Search for the cell housing the specified text and yield its (X, Y) center coordinate. 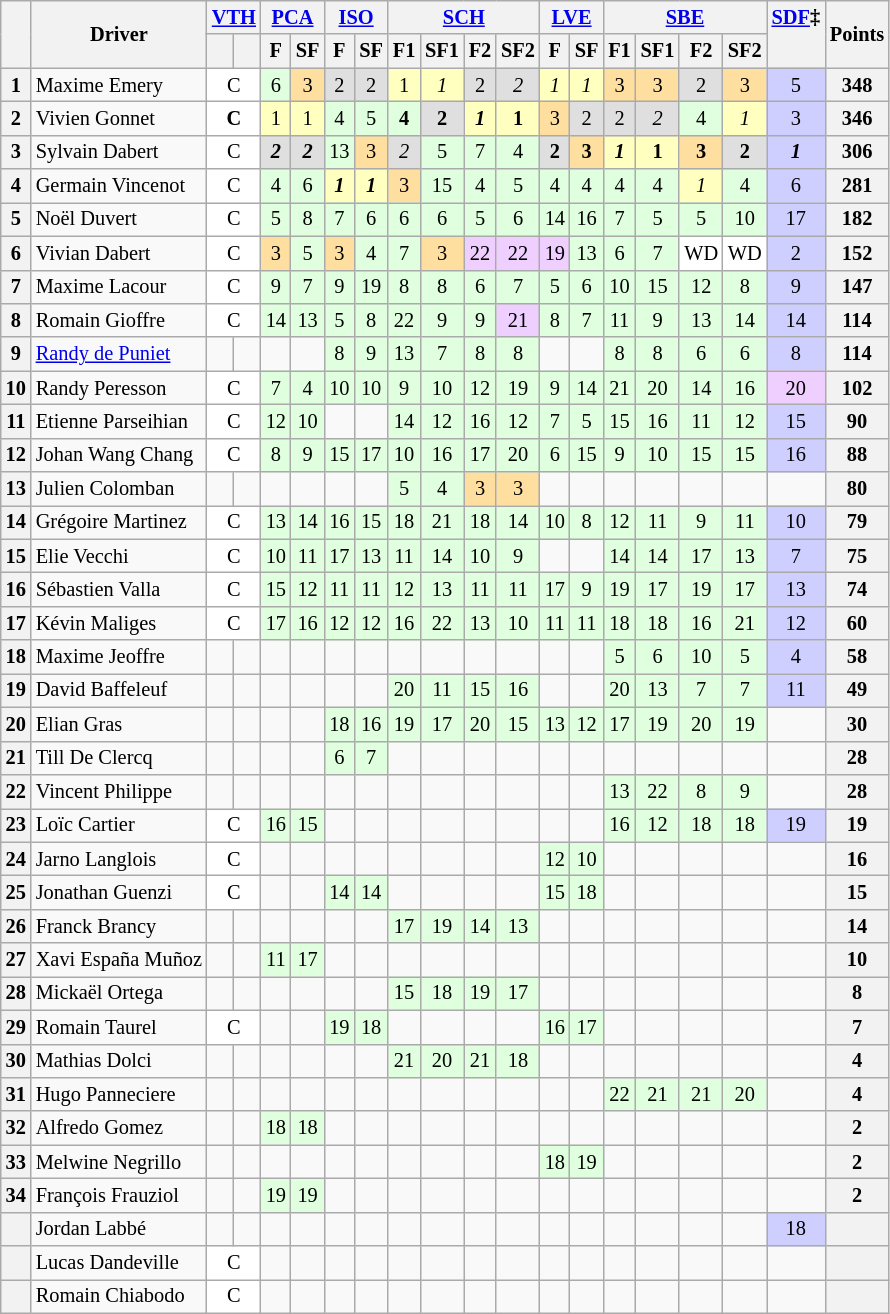
Germain Vincenot (119, 186)
Franck Brancy (119, 926)
79 (857, 522)
Vivian Dabert (119, 253)
SCH (464, 17)
Elie Vecchi (119, 556)
Jordan Labbé (119, 1229)
80 (857, 489)
33 (16, 1162)
29 (16, 1027)
Vivien Gonnet (119, 118)
Etienne Parseihian (119, 421)
24 (16, 859)
Alfredo Gomez (119, 1128)
LVE (572, 17)
Johan Wang Chang (119, 455)
Vincent Philippe (119, 791)
88 (857, 455)
Romain Taurel (119, 1027)
ISO (356, 17)
58 (857, 657)
Jonathan Guenzi (119, 892)
102 (857, 388)
Till De Clercq (119, 758)
Noël Duvert (119, 219)
90 (857, 421)
Elian Gras (119, 724)
Grégoire Martinez (119, 522)
Melwine Negrillo (119, 1162)
Romain Gioffre (119, 320)
182 (857, 219)
32 (16, 1128)
23 (16, 825)
Maxime Emery (119, 85)
Mathias Dolci (119, 1061)
306 (857, 152)
31 (16, 1094)
147 (857, 287)
49 (857, 690)
Lucas Dandeville (119, 1263)
SBE (684, 17)
Jarno Langlois (119, 859)
Randy de Puniet (119, 354)
25 (16, 892)
26 (16, 926)
SDF‡ (796, 34)
Kévin Maliges (119, 623)
Romain Chiabodo (119, 1296)
27 (16, 960)
Sébastien Valla (119, 589)
75 (857, 556)
Sylvain Dabert (119, 152)
152 (857, 253)
Hugo Panneciere (119, 1094)
David Baffeleuf (119, 690)
74 (857, 589)
Xavi España Muñoz (119, 960)
Mickaël Ortega (119, 993)
PCA (293, 17)
346 (857, 118)
281 (857, 186)
Points (857, 34)
Julien Colomban (119, 489)
34 (16, 1195)
VTH (234, 17)
348 (857, 85)
60 (857, 623)
Driver (119, 34)
Maxime Lacour (119, 287)
Randy Peresson (119, 388)
François Frauziol (119, 1195)
Maxime Jeoffre (119, 657)
Loïc Cartier (119, 825)
